Search for the cell housing the specified text and yield its (x, y) center coordinate. 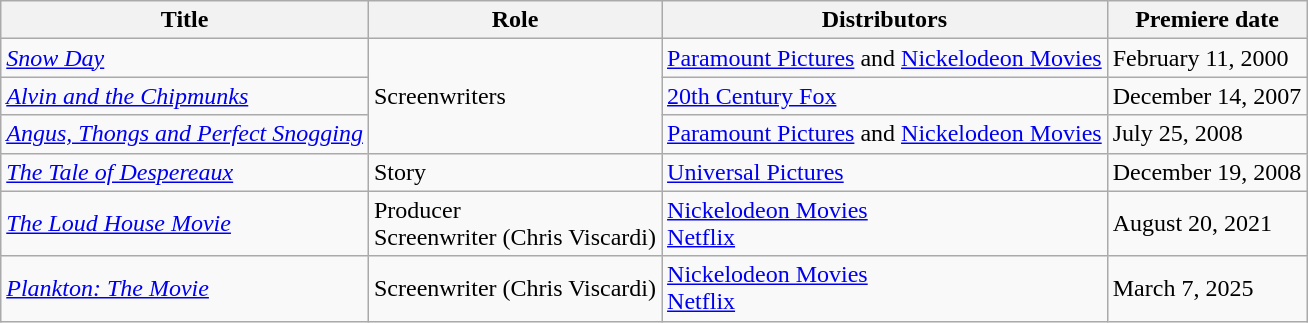
ProducerScreenwriter (Chris Viscardi) (514, 224)
Screenwriters (514, 96)
Nickelodeon Movies Netflix (885, 224)
Distributors (885, 20)
Nickelodeon MoviesNetflix (885, 288)
20th Century Fox (885, 96)
Screenwriter (Chris Viscardi) (514, 288)
February 11, 2000 (1207, 58)
Title (185, 20)
The Tale of Despereaux (185, 172)
Premiere date (1207, 20)
Alvin and the Chipmunks (185, 96)
Angus, Thongs and Perfect Snogging (185, 134)
Universal Pictures (885, 172)
Role (514, 20)
The Loud House Movie (185, 224)
Story (514, 172)
Snow Day (185, 58)
December 14, 2007 (1207, 96)
December 19, 2008 (1207, 172)
Plankton: The Movie (185, 288)
August 20, 2021 (1207, 224)
March 7, 2025 (1207, 288)
July 25, 2008 (1207, 134)
